Pinpoint the cell where the given text exists, returning its [x, y] midpoint coordinate. 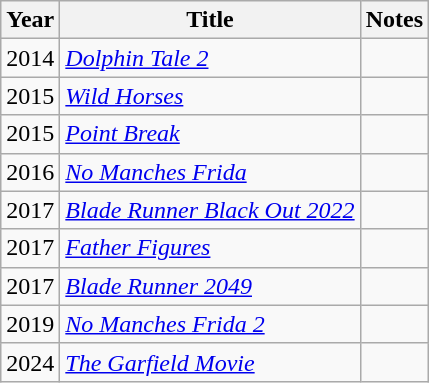
Point Break [210, 134]
No Manches Frida [210, 172]
The Garfield Movie [210, 362]
2016 [30, 172]
Dolphin Tale 2 [210, 58]
2024 [30, 362]
2014 [30, 58]
Notes [394, 20]
Title [210, 20]
Year [30, 20]
Blade Runner Black Out 2022 [210, 210]
2019 [30, 324]
Blade Runner 2049 [210, 286]
Wild Horses [210, 96]
Father Figures [210, 248]
No Manches Frida 2 [210, 324]
